From the cell containing the given text, extract its center point as [x, y] coordinate. 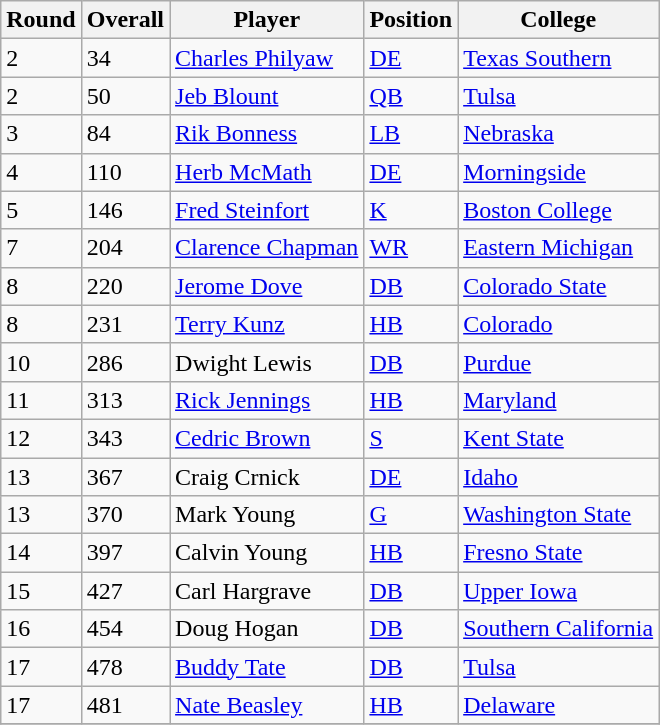
Maryland [558, 400]
110 [125, 172]
Idaho [558, 477]
427 [125, 591]
Fresno State [558, 553]
5 [41, 210]
3 [41, 134]
Boston College [558, 210]
Mark Young [267, 515]
11 [41, 400]
Colorado [558, 324]
Overall [125, 20]
QB [411, 96]
84 [125, 134]
Purdue [558, 362]
367 [125, 477]
10 [41, 362]
Washington State [558, 515]
Terry Kunz [267, 324]
Doug Hogan [267, 629]
G [411, 515]
Herb McMath [267, 172]
Texas Southern [558, 58]
Colorado State [558, 286]
231 [125, 324]
Upper Iowa [558, 591]
12 [41, 438]
K [411, 210]
WR [411, 248]
4 [41, 172]
454 [125, 629]
LB [411, 134]
Craig Crnick [267, 477]
Eastern Michigan [558, 248]
Rick Jennings [267, 400]
Position [411, 20]
Round [41, 20]
397 [125, 553]
Charles Philyaw [267, 58]
Morningside [558, 172]
Nate Beasley [267, 705]
Cedric Brown [267, 438]
146 [125, 210]
34 [125, 58]
S [411, 438]
Kent State [558, 438]
286 [125, 362]
Fred Steinfort [267, 210]
15 [41, 591]
Dwight Lewis [267, 362]
Player [267, 20]
370 [125, 515]
14 [41, 553]
Jerome Dove [267, 286]
Calvin Young [267, 553]
Jeb Blount [267, 96]
Carl Hargrave [267, 591]
478 [125, 667]
College [558, 20]
Clarence Chapman [267, 248]
Nebraska [558, 134]
7 [41, 248]
313 [125, 400]
220 [125, 286]
204 [125, 248]
Southern California [558, 629]
16 [41, 629]
Delaware [558, 705]
481 [125, 705]
50 [125, 96]
Buddy Tate [267, 667]
343 [125, 438]
Rik Bonness [267, 134]
